From the cell containing the given text, extract its center point as [X, Y] coordinate. 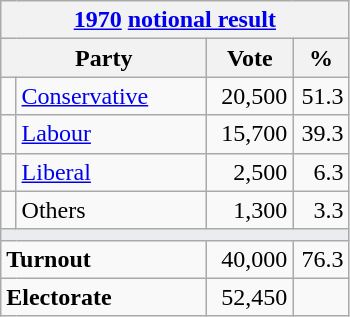
51.3 [321, 96]
Labour [112, 134]
40,000 [250, 259]
1,300 [250, 210]
39.3 [321, 134]
Liberal [112, 172]
Electorate [104, 297]
Conservative [112, 96]
Vote [250, 58]
6.3 [321, 172]
2,500 [250, 172]
3.3 [321, 210]
% [321, 58]
1970 notional result [175, 20]
20,500 [250, 96]
15,700 [250, 134]
Party [104, 58]
Turnout [104, 259]
52,450 [250, 297]
76.3 [321, 259]
Others [112, 210]
